Find where the given text appears and provide that cell's center as [x, y] coordinate. 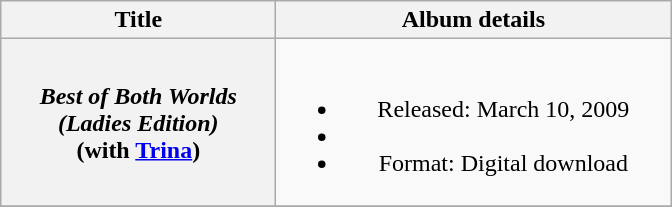
Album details [474, 20]
Best of Both Worlds (Ladies Edition)(with Trina) [138, 122]
Released: March 10, 2009Format: Digital download [474, 122]
Title [138, 20]
